Detect which cell encompasses the target text, then output its (x, y) center coordinate. 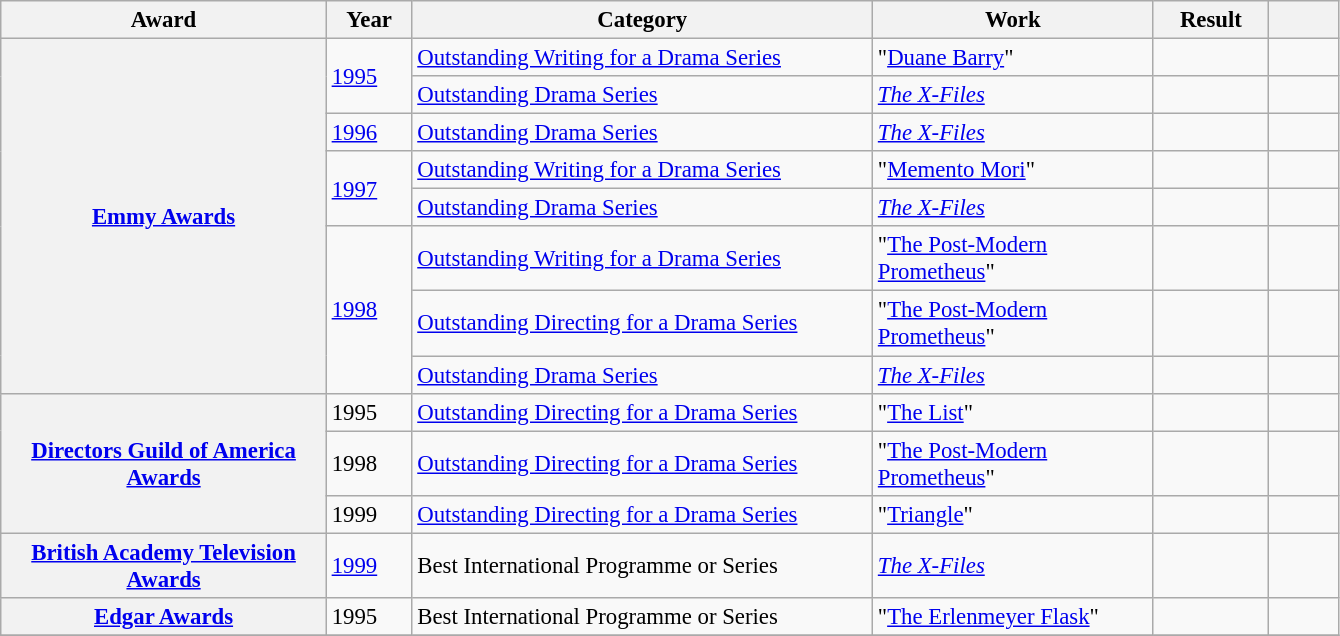
Year (369, 20)
Category (642, 20)
Edgar Awards (164, 617)
1996 (369, 133)
Result (1211, 20)
"Triangle" (1014, 514)
Work (1014, 20)
"The List" (1014, 412)
"The Erlenmeyer Flask" (1014, 617)
Emmy Awards (164, 216)
British Academy Television Awards (164, 566)
"Duane Barry" (1014, 58)
Directors Guild of America Awards (164, 463)
"Memento Mori" (1014, 170)
1997 (369, 188)
Award (164, 20)
